Scan for the cell matching the given text and deliver its [x, y] coordinate at center. 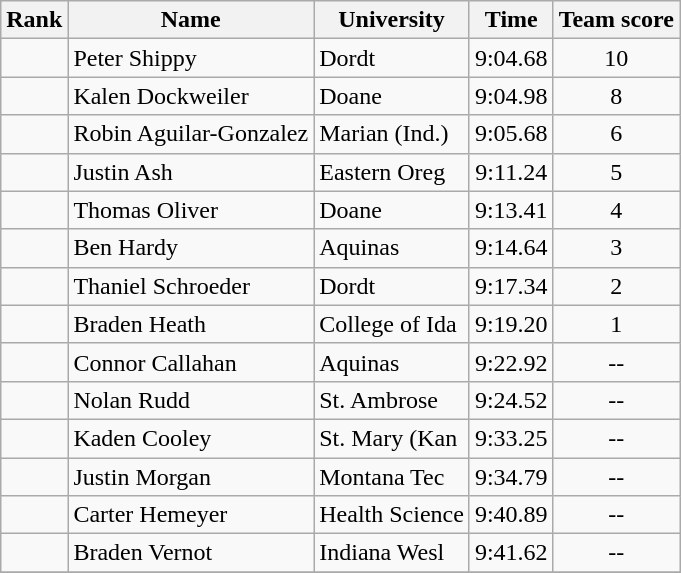
9:24.52 [511, 400]
1 [616, 324]
9:13.41 [511, 210]
College of Ida [392, 324]
9:17.34 [511, 286]
Carter Hemeyer [191, 515]
9:05.68 [511, 134]
University [392, 20]
8 [616, 96]
6 [616, 134]
Thomas Oliver [191, 210]
9:14.64 [511, 248]
Justin Morgan [191, 477]
9:11.24 [511, 172]
9:41.62 [511, 553]
St. Mary (Kan [392, 438]
9:04.98 [511, 96]
Ben Hardy [191, 248]
Thaniel Schroeder [191, 286]
9:04.68 [511, 58]
Health Science [392, 515]
9:33.25 [511, 438]
Rank [34, 20]
Name [191, 20]
Peter Shippy [191, 58]
9:40.89 [511, 515]
Montana Tec [392, 477]
2 [616, 286]
Braden Heath [191, 324]
Justin Ash [191, 172]
9:34.79 [511, 477]
Kaden Cooley [191, 438]
9:22.92 [511, 362]
4 [616, 210]
Eastern Oreg [392, 172]
Time [511, 20]
Connor Callahan [191, 362]
5 [616, 172]
Robin Aguilar-Gonzalez [191, 134]
3 [616, 248]
St. Ambrose [392, 400]
Marian (Ind.) [392, 134]
Kalen Dockweiler [191, 96]
10 [616, 58]
Nolan Rudd [191, 400]
Indiana Wesl [392, 553]
9:19.20 [511, 324]
Team score [616, 20]
Braden Vernot [191, 553]
